Output the [x, y] coordinate of the center of the cell containing the given text.  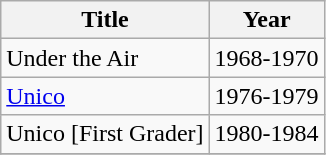
Year [266, 20]
Unico [105, 96]
1968-1970 [266, 58]
1980-1984 [266, 134]
Unico [First Grader] [105, 134]
Under the Air [105, 58]
1976-1979 [266, 96]
Title [105, 20]
